Output the (x, y) coordinate of the center of the cell containing the given text.  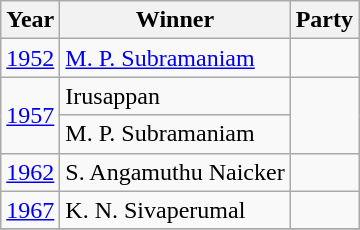
1952 (30, 58)
K. N. Sivaperumal (175, 210)
S. Angamuthu Naicker (175, 172)
1962 (30, 172)
Irusappan (175, 96)
1957 (30, 115)
Party (324, 20)
1967 (30, 210)
Year (30, 20)
Winner (175, 20)
